Detect which cell encompasses the target text, then output its (x, y) center coordinate. 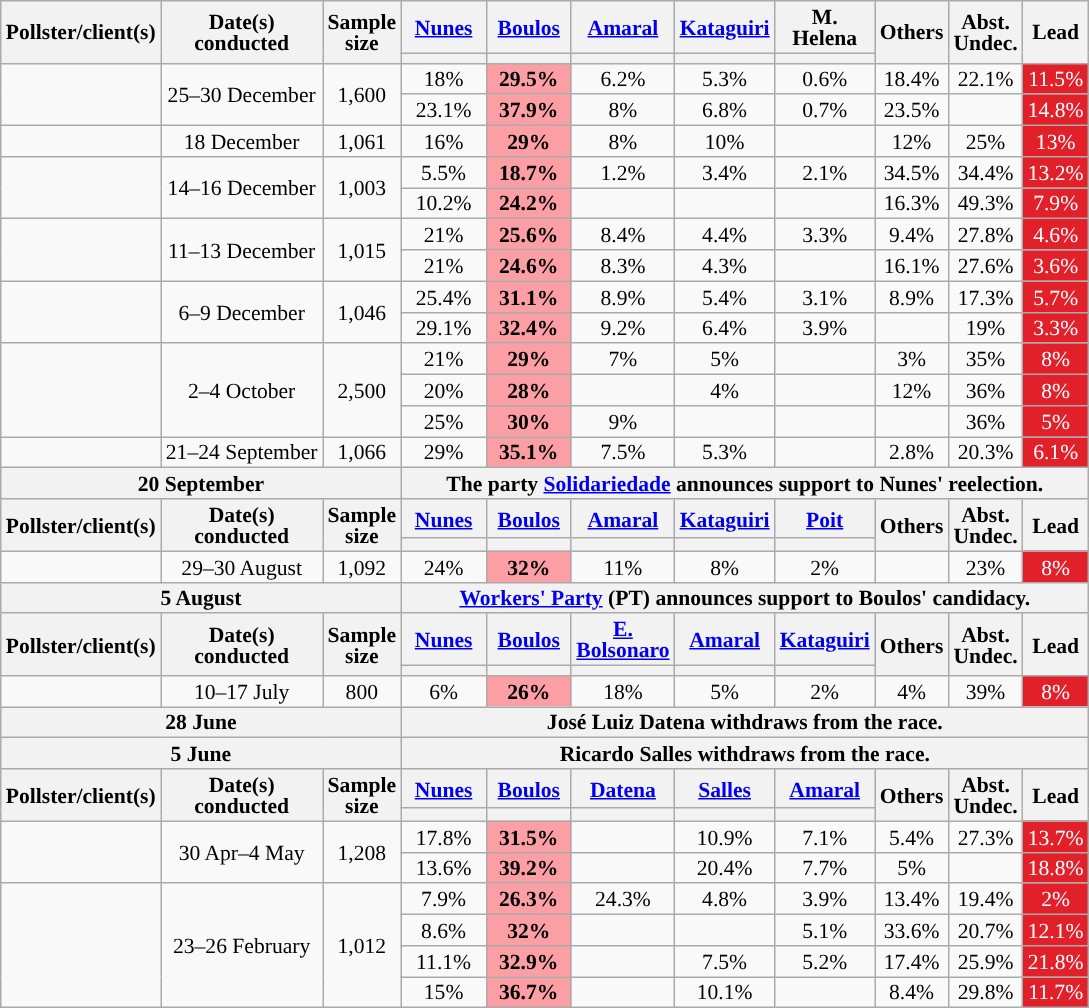
9.2% (622, 328)
12.1% (1056, 930)
35% (985, 360)
6.8% (725, 110)
5.7% (1056, 296)
4.8% (725, 900)
8.3% (622, 266)
19.4% (985, 900)
4.4% (725, 234)
1,003 (362, 188)
3.6% (1056, 266)
11.7% (1056, 992)
10–17 July (242, 692)
13.6% (444, 868)
20.3% (985, 452)
Salles (725, 788)
23–26 February (242, 946)
4.6% (1056, 234)
6% (444, 692)
Workers' Party (PT) announces support to Boulos' candidacy. (745, 598)
29.1% (444, 328)
7.7% (825, 868)
32.9% (528, 962)
13.7% (1056, 836)
27.3% (985, 836)
2,500 (362, 390)
1,208 (362, 852)
24.2% (528, 204)
E. Bolsonaro (622, 640)
23% (985, 566)
11.1% (444, 962)
1.2% (622, 172)
14–16 December (242, 188)
5 June (201, 754)
2.1% (825, 172)
14.8% (1056, 110)
0.7% (825, 110)
10.2% (444, 204)
24.3% (622, 900)
25.9% (985, 962)
24% (444, 566)
29–30 August (242, 566)
18.4% (912, 78)
30 Apr–4 May (242, 852)
8.6% (444, 930)
17.4% (912, 962)
13% (1056, 142)
28% (528, 390)
6.2% (622, 78)
34.5% (912, 172)
26.3% (528, 900)
37.9% (528, 110)
The party Solidariedade announces support to Nunes' reelection. (745, 484)
7.1% (825, 836)
30% (528, 422)
23.1% (444, 110)
4.3% (725, 266)
1,061 (362, 142)
27.8% (985, 234)
20 September (201, 484)
24.6% (528, 266)
6–9 December (242, 312)
José Luiz Datena withdraws from the race. (745, 722)
29.5% (528, 78)
18.7% (528, 172)
33.6% (912, 930)
28 June (201, 722)
16% (444, 142)
34.4% (985, 172)
3.4% (725, 172)
11.5% (1056, 78)
1,046 (362, 312)
9.4% (912, 234)
5.5% (444, 172)
2.8% (912, 452)
2–4 October (242, 390)
1,012 (362, 946)
800 (362, 692)
31.1% (528, 296)
6.4% (725, 328)
1,066 (362, 452)
39% (985, 692)
7% (622, 360)
9% (622, 422)
31.5% (528, 836)
18.8% (1056, 868)
11% (622, 566)
20.4% (725, 868)
20% (444, 390)
27.6% (985, 266)
35.1% (528, 452)
5 August (201, 598)
M. Helena (825, 27)
Ricardo Salles withdraws from the race. (745, 754)
Poit (825, 518)
3% (912, 360)
1,015 (362, 250)
20.7% (985, 930)
16.1% (912, 266)
17.8% (444, 836)
3.1% (825, 296)
17.3% (985, 296)
25.6% (528, 234)
6.1% (1056, 452)
36.7% (528, 992)
Datena (622, 788)
16.3% (912, 204)
10.9% (725, 836)
29.8% (985, 992)
0.6% (825, 78)
13.4% (912, 900)
15% (444, 992)
49.3% (985, 204)
10% (725, 142)
39.2% (528, 868)
25.4% (444, 296)
5.1% (825, 930)
1,600 (362, 94)
10.1% (725, 992)
32.4% (528, 328)
21–24 September (242, 452)
21.8% (1056, 962)
19% (985, 328)
1,092 (362, 566)
26% (528, 692)
22.1% (985, 78)
11–13 December (242, 250)
25–30 December (242, 94)
18 December (242, 142)
23.5% (912, 110)
5.2% (825, 962)
13.2% (1056, 172)
